Pinpoint the cell where the given text exists, returning its [X, Y] midpoint coordinate. 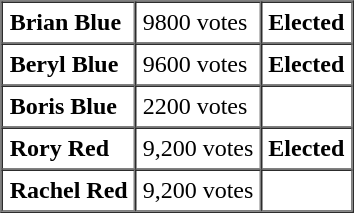
Rachel Red [68, 191]
Boris Blue [68, 107]
Beryl Blue [68, 65]
Brian Blue [68, 23]
Rory Red [68, 149]
9800 votes [198, 23]
9600 votes [198, 65]
2200 votes [198, 107]
